Provide the [X, Y] coordinate of the cell's center where the given text is located.  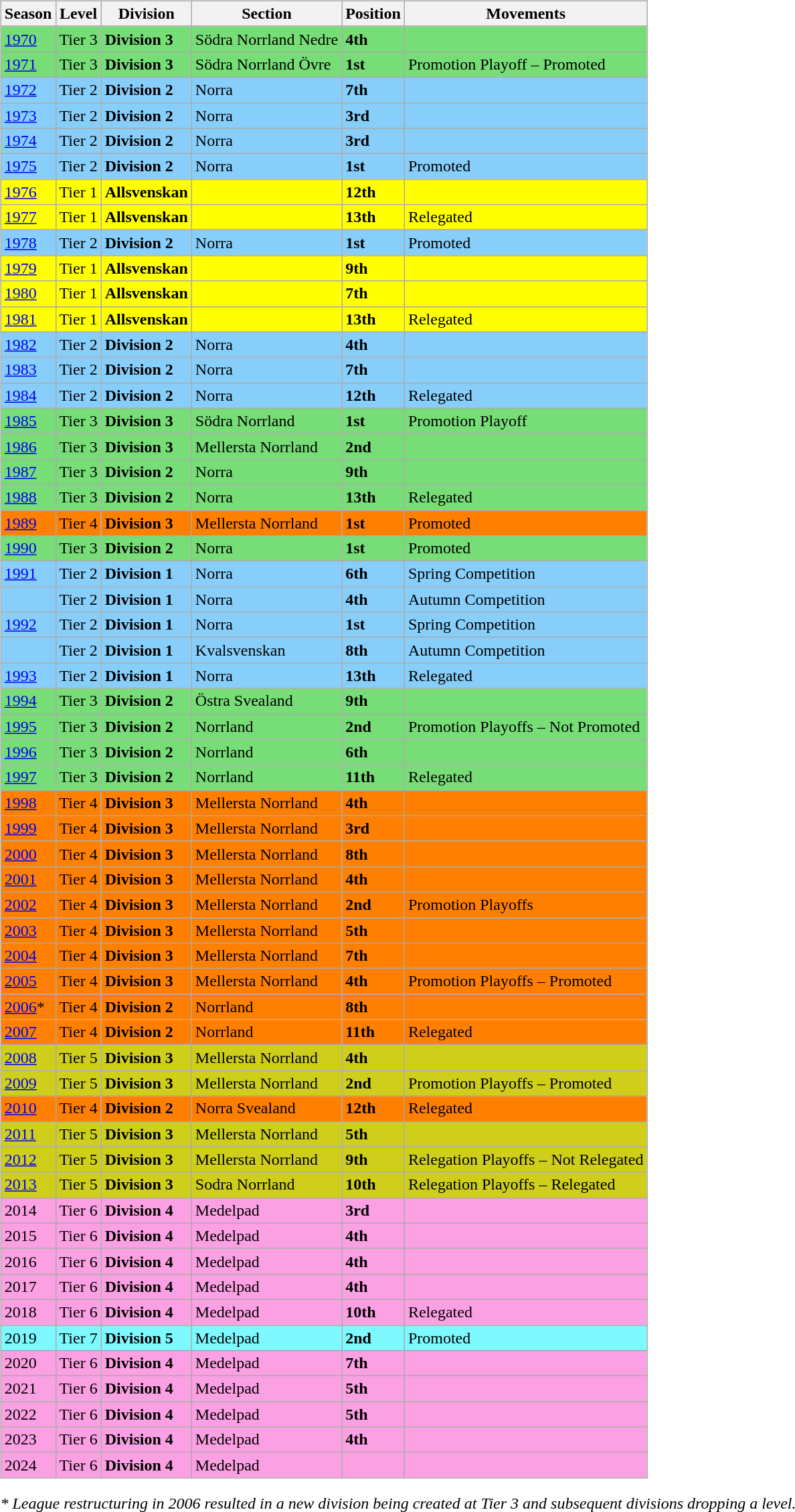
Promotion Playoff – Promoted [526, 64]
1992 [28, 625]
1973 [28, 116]
2008 [28, 1058]
1997 [28, 777]
Season [28, 13]
1998 [28, 803]
2016 [28, 1261]
Promotion Playoff [526, 421]
1983 [28, 370]
Relegation Playoffs – Not Relegated [526, 1159]
1980 [28, 294]
1989 [28, 523]
Movements [526, 13]
1996 [28, 752]
Relegation Playoffs – Relegated [526, 1185]
2002 [28, 905]
2004 [28, 956]
1985 [28, 421]
2001 [28, 879]
1979 [28, 268]
2000 [28, 854]
2013 [28, 1185]
1971 [28, 64]
2022 [28, 1414]
Promotion Playoffs [526, 905]
1970 [28, 39]
2012 [28, 1159]
1999 [28, 828]
1993 [28, 676]
2011 [28, 1134]
Kvalsvenskan [266, 650]
2007 [28, 1032]
2006* [28, 1007]
Position [373, 13]
Division [146, 13]
1972 [28, 90]
2021 [28, 1389]
1991 [28, 574]
2017 [28, 1287]
1981 [28, 319]
1977 [28, 217]
Section [266, 13]
2009 [28, 1083]
2024 [28, 1465]
Promotion Playoffs – Not Promoted [526, 727]
2003 [28, 931]
Tier 7 [78, 1337]
1988 [28, 497]
Södra Norrland Övre [266, 64]
1994 [28, 701]
2015 [28, 1236]
1987 [28, 472]
Division 5 [146, 1337]
1984 [28, 395]
1982 [28, 345]
Norra Svealand [266, 1109]
2018 [28, 1312]
1974 [28, 141]
1978 [28, 243]
2005 [28, 981]
1990 [28, 549]
Sodra Norrland [266, 1185]
2014 [28, 1210]
Södra Norrland [266, 421]
2023 [28, 1440]
2019 [28, 1337]
Södra Norrland Nedre [266, 39]
Level [78, 13]
1975 [28, 167]
1986 [28, 446]
1995 [28, 727]
2020 [28, 1363]
1976 [28, 192]
2010 [28, 1109]
Östra Svealand [266, 701]
